Pinpoint the cell where the given text exists, returning its [X, Y] midpoint coordinate. 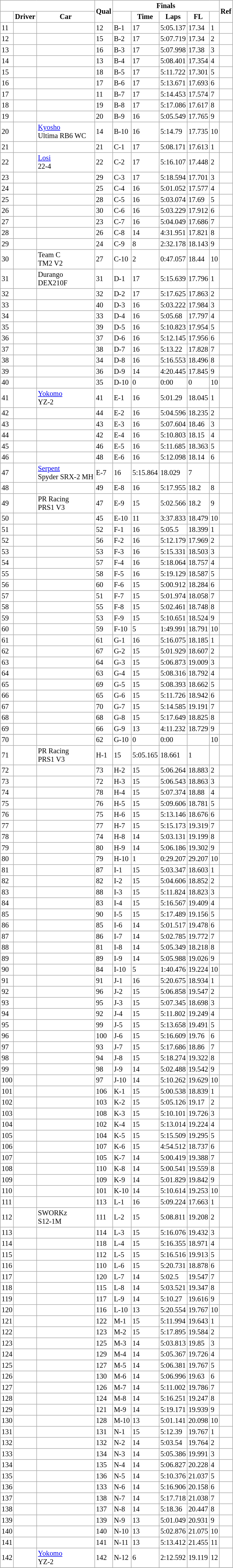
19.542 [198, 1069]
19.584 [198, 1332]
18.883 [198, 770]
5:03.521 [173, 1288]
I-5 [122, 915]
29.207 [198, 859]
18.503 [198, 552]
5:01.929 [173, 651]
0:47.057 [173, 259]
5:17.955 [173, 488]
18.603 [198, 870]
J-5 [122, 1025]
5:10.376 [173, 1476]
B-9 [122, 117]
5:03.229 [173, 211]
J-7 [122, 1047]
5:05.386 [173, 1454]
F-8 [122, 607]
18.737 [198, 1147]
5:14.453 [173, 95]
4:20.445 [173, 372]
Losi 22-4 [65, 162]
1:49.991 [173, 629]
L-9 [122, 1299]
Serpent Spyder SRX-2 MH [65, 473]
18.839 [198, 1092]
5:17.895 [173, 1332]
17.663 [198, 1202]
H-10 [122, 859]
19.764 [198, 1443]
5:18.36 [173, 1509]
5:00.912 [173, 585]
Kyosho Ultima RB6 WC [65, 132]
I-2 [122, 881]
17.613 [198, 147]
19.208 [198, 1217]
21.037 [198, 1476]
5:16.107 [173, 162]
17.828 [198, 350]
5:03.074 [173, 200]
5:08.401 [173, 61]
B-2 [122, 39]
18.757 [198, 563]
D-4 [122, 316]
18.825 [198, 718]
G-10 [122, 740]
17.845 [198, 372]
18.46 [198, 424]
5:17.649 [173, 718]
B-6 [122, 83]
19.388 [198, 1158]
5:07.998 [173, 50]
Qual [103, 11]
17.984 [198, 305]
17.863 [198, 294]
D-8 [122, 360]
5:10.262 [173, 1080]
5:02.876 [173, 1531]
E-2 [122, 413]
5:01.974 [173, 596]
5:16.075 [173, 640]
5:08.811 [173, 1217]
19.319 [198, 826]
5:10.101 [173, 1114]
19.491 [198, 1025]
5:05.5 [173, 530]
5:06.996 [173, 1377]
19.85 [198, 1343]
M-4 [122, 1354]
17.735 [198, 132]
17.701 [198, 178]
Laps [173, 17]
5:08.316 [173, 674]
5:05.349 [173, 948]
5:16.076 [173, 1233]
5:05.68 [173, 316]
1:40.476 [173, 970]
5:06.264 [173, 770]
N-12 [122, 1558]
N-5 [122, 1476]
E-6 [122, 457]
G-2 [122, 651]
5:01.29 [173, 398]
119 [7, 1299]
20.228 [198, 1465]
N-10 [122, 1531]
5:15.331 [173, 552]
19.249 [198, 1014]
5:10.651 [173, 618]
5:06.827 [173, 1465]
C-7 [122, 222]
19.842 [198, 1180]
17.969 [198, 541]
D-1 [122, 279]
5:10.27 [173, 1299]
54 [7, 563]
19.253 [198, 1191]
L-10 [122, 1310]
71 [7, 755]
F-3 [122, 552]
5:20.731 [173, 1266]
J-8 [122, 1058]
21.455 [198, 1543]
5:13.146 [173, 815]
K-6 [122, 1147]
L-4 [122, 1244]
5:14.79 [173, 132]
18.524 [198, 618]
17.797 [198, 316]
18.88 [198, 793]
18.791 [198, 629]
17.821 [198, 233]
5:05.165 [145, 755]
J-2 [122, 992]
17.574 [198, 95]
5:03.813 [173, 1343]
F-5 [122, 574]
5:12.098 [173, 457]
18.587 [198, 574]
SWORKz S12-1M [65, 1217]
F-1 [122, 530]
19.432 [198, 1233]
20.158 [198, 1487]
5:11.802 [173, 1014]
B-5 [122, 72]
H-9 [122, 848]
J-4 [122, 1014]
C-10 [122, 259]
19.17 [198, 1102]
5:11.824 [173, 892]
19.991 [198, 1454]
G-1 [122, 640]
18.942 [198, 696]
17.912 [198, 211]
I-9 [122, 959]
19.247 [198, 1399]
5:11.685 [173, 447]
K-5 [122, 1136]
5:11.722 [173, 72]
5:07.374 [173, 793]
C-8 [122, 233]
M-7 [122, 1388]
M-5 [122, 1366]
5:16.516 [173, 1255]
18.14 [198, 457]
G-9 [122, 729]
5:13.658 [173, 1025]
Car [65, 17]
5:01.517 [173, 925]
5:06.381 [173, 1366]
17.69 [198, 200]
18.729 [198, 729]
18.676 [198, 815]
19.302 [198, 848]
5:09.606 [173, 804]
5:18.594 [173, 178]
H-6 [122, 815]
I-8 [122, 948]
5:19.171 [173, 1410]
17.956 [198, 338]
18.44 [198, 259]
C-9 [122, 244]
D-5 [122, 327]
5:01.141 [173, 1421]
D-7 [122, 350]
C-3 [122, 178]
19.409 [198, 903]
5:09.224 [173, 1202]
17.38 [198, 50]
19.63 [198, 1377]
5:07.719 [173, 39]
18.863 [198, 782]
17.617 [198, 105]
5:17.718 [173, 1498]
C-1 [122, 147]
D-10 [122, 383]
20.098 [198, 1421]
I-7 [122, 937]
5:02.566 [173, 503]
18.823 [198, 892]
J-3 [122, 1003]
DurangoDEX210F [65, 279]
5:08.393 [173, 685]
18.86 [198, 1047]
F-9 [122, 618]
5:15.864 [145, 473]
19.295 [198, 1136]
19.76 [198, 1036]
18.698 [198, 1003]
19.643 [198, 1321]
F-7 [122, 596]
G-4 [122, 674]
19.119 [198, 1558]
18.235 [198, 413]
M-9 [122, 1410]
5:05.137 [173, 28]
18.479 [198, 519]
E-3 [122, 424]
19.191 [198, 707]
5:14.585 [173, 707]
18.185 [198, 640]
K-3 [122, 1114]
18.045 [198, 398]
19.629 [198, 1080]
5:11.002 [173, 1388]
J-10 [122, 1080]
50 [7, 519]
5:01.049 [173, 1521]
I-6 [122, 925]
3:37.833 [173, 519]
5:13.014 [173, 1125]
D-3 [122, 305]
17.577 [198, 189]
B-8 [122, 105]
5:04.049 [173, 222]
5:03.131 [173, 837]
N-1 [122, 1432]
M-8 [122, 1399]
E-10 [122, 519]
5:16.251 [173, 1399]
K-2 [122, 1102]
5:15.173 [173, 826]
Finals [166, 6]
E-9 [122, 503]
18.15 [198, 435]
N-4 [122, 1465]
5:00.419 [173, 1158]
D-2 [122, 294]
G-8 [122, 718]
19.786 [198, 1388]
Driver [25, 17]
H-4 [122, 793]
H-1 [103, 755]
N-6 [122, 1487]
5:16.567 [173, 903]
J-9 [122, 1069]
19.913 [198, 1255]
18.852 [198, 881]
H-2 [122, 770]
17.448 [198, 162]
5:02.461 [173, 607]
18.143 [198, 244]
Time [145, 17]
H-7 [122, 826]
19.772 [198, 937]
17.693 [198, 83]
I-3 [122, 892]
M-3 [122, 1343]
5:10.803 [173, 435]
L-8 [122, 1288]
5:04.606 [173, 881]
E-5 [122, 447]
19.322 [198, 1058]
5:03.222 [173, 305]
K-1 [122, 1092]
17.954 [198, 327]
18.363 [198, 447]
L-6 [122, 1266]
5:04.596 [173, 413]
5:12.179 [173, 541]
5:13.22 [173, 350]
5:06.873 [173, 663]
4:31.951 [173, 233]
18.661 [173, 755]
20.447 [198, 1509]
19.156 [198, 915]
I-10 [122, 970]
5:02.5 [173, 1277]
2:12.592 [173, 1558]
N-3 [122, 1454]
5:19.129 [173, 574]
5:16.355 [173, 1244]
I-1 [122, 870]
5:12.145 [173, 338]
N-11 [122, 1543]
5:08.171 [173, 147]
J-6 [122, 1036]
G-5 [122, 685]
18.218 [198, 948]
FL [198, 17]
G-7 [122, 707]
19.559 [198, 1169]
21.038 [198, 1498]
L-1 [122, 1202]
M-10 [122, 1421]
4:54.512 [173, 1147]
17.765 [198, 117]
5:12.39 [173, 1432]
5:05.126 [173, 1102]
G-6 [122, 696]
L-5 [122, 1255]
N-7 [122, 1498]
5:16.609 [173, 1036]
5:05.367 [173, 1354]
5:01.829 [173, 1180]
18.878 [198, 1266]
H-5 [122, 804]
18.781 [198, 804]
19.347 [198, 1288]
5:11.726 [173, 696]
D-6 [122, 338]
F-10 [122, 629]
Ref [226, 11]
18.934 [198, 981]
18.971 [198, 1244]
5:13.671 [173, 83]
18.058 [198, 596]
H-3 [122, 782]
5:02.488 [173, 1069]
5:06.186 [173, 848]
18.399 [198, 530]
M-6 [122, 1377]
5:05.549 [173, 117]
5:02.785 [173, 937]
F-2 [122, 541]
E-7 [103, 473]
L-2 [122, 1217]
F-4 [122, 563]
K-10 [122, 1191]
5:16.906 [173, 1487]
5:20.675 [173, 981]
K-4 [122, 1125]
5:15.509 [173, 1136]
5:05.988 [173, 959]
21.075 [198, 1531]
K-8 [122, 1169]
5:17.625 [173, 294]
17.354 [198, 61]
5:11.994 [173, 1321]
K-7 [122, 1158]
18.792 [198, 674]
5:18.274 [173, 1058]
18.662 [198, 685]
19.478 [198, 925]
E-1 [122, 398]
17.796 [198, 279]
20.931 [198, 1521]
5:00.538 [173, 1092]
C-2 [122, 162]
19.026 [198, 959]
5:20.554 [173, 1310]
5:06.858 [173, 992]
M-1 [122, 1321]
5:10.823 [173, 327]
18.748 [198, 607]
L-7 [122, 1277]
5:00.541 [173, 1169]
G-3 [122, 663]
F-6 [122, 585]
5:17.686 [173, 1047]
19.939 [198, 1410]
17.686 [198, 222]
B-7 [122, 95]
Team C TM2 V2 [65, 259]
18.496 [198, 360]
19.199 [198, 837]
5:06.543 [173, 782]
E-4 [122, 435]
D-9 [122, 372]
18.029 [173, 473]
17.301 [198, 72]
H-8 [122, 837]
M-2 [122, 1332]
C-4 [122, 189]
2:32.178 [173, 244]
B-4 [122, 61]
E-8 [122, 488]
I-4 [122, 903]
5:18.064 [173, 563]
19.616 [198, 1299]
5:15.639 [173, 279]
K-9 [122, 1180]
5:13.412 [173, 1543]
5:16.553 [173, 360]
18.284 [198, 585]
N-8 [122, 1509]
5:01.052 [173, 189]
L-3 [122, 1233]
B-3 [122, 50]
N-2 [122, 1443]
B-1 [122, 28]
0:29.207 [173, 859]
5:17.489 [173, 915]
5:03.347 [173, 870]
5:07.345 [173, 1003]
C-6 [122, 211]
5:07.604 [173, 424]
5:17.086 [173, 105]
B-10 [122, 132]
5:10.614 [173, 1191]
J-1 [122, 981]
18.607 [198, 651]
19.009 [198, 663]
4:11.232 [173, 729]
C-5 [122, 200]
5:03.54 [173, 1443]
N-9 [122, 1521]
